Scan for the cell matching the given text and deliver its [X, Y] coordinate at center. 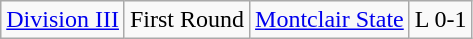
L 0-1 [440, 20]
Montclair State [330, 20]
Division III [63, 20]
First Round [186, 20]
